Capture the cell that displays the provided text and extract its (x, y) central coordinate. 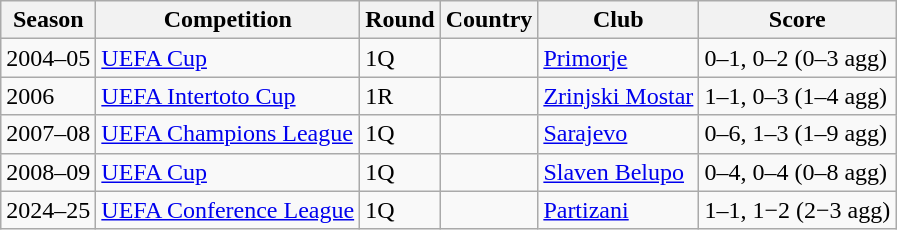
Competition (228, 20)
2007–08 (48, 134)
1–1, 1−2 (2−3 agg) (798, 210)
Club (618, 20)
0–6, 1–3 (1–9 agg) (798, 134)
Country (489, 20)
Sarajevo (618, 134)
UEFA Conference League (228, 210)
Season (48, 20)
2006 (48, 96)
2024–25 (48, 210)
Slaven Belupo (618, 172)
0–1, 0–2 (0–3 agg) (798, 58)
Primorje (618, 58)
UEFA Intertoto Cup (228, 96)
1–1, 0–3 (1–4 agg) (798, 96)
UEFA Champions League (228, 134)
Score (798, 20)
Partizani (618, 210)
2004–05 (48, 58)
Zrinjski Mostar (618, 96)
1R (400, 96)
2008–09 (48, 172)
0–4, 0–4 (0–8 agg) (798, 172)
Round (400, 20)
